Find where the given text appears and provide that cell's center as [x, y] coordinate. 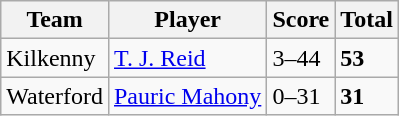
Waterford [55, 96]
0–31 [301, 96]
Score [301, 20]
T. J. Reid [187, 58]
Team [55, 20]
31 [367, 96]
Player [187, 20]
Kilkenny [55, 58]
3–44 [301, 58]
Total [367, 20]
53 [367, 58]
Pauric Mahony [187, 96]
